Return [X, Y] of the center of cell containing provided text 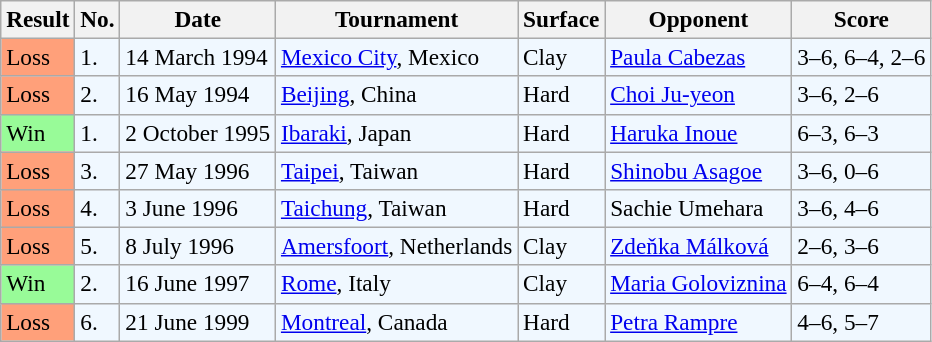
Zdeňka Málková [698, 246]
Surface [562, 19]
3. [98, 170]
Opponent [698, 19]
Sachie Umehara [698, 208]
4. [98, 208]
3–6, 6–4, 2–6 [862, 57]
Petra Rampre [698, 322]
Rome, Italy [397, 284]
3 June 1996 [198, 208]
Shinobu Asagoe [698, 170]
Result [38, 19]
Montreal, Canada [397, 322]
6–4, 6–4 [862, 284]
2 October 1995 [198, 133]
27 May 1996 [198, 170]
Mexico City, Mexico [397, 57]
No. [98, 19]
Ibaraki, Japan [397, 133]
3–6, 0–6 [862, 170]
Tournament [397, 19]
Score [862, 19]
3–6, 2–6 [862, 95]
Taichung, Taiwan [397, 208]
5. [98, 246]
16 May 1994 [198, 95]
16 June 1997 [198, 284]
6–3, 6–3 [862, 133]
2–6, 3–6 [862, 246]
14 March 1994 [198, 57]
Taipei, Taiwan [397, 170]
21 June 1999 [198, 322]
6. [98, 322]
Date [198, 19]
3–6, 4–6 [862, 208]
Haruka Inoue [698, 133]
Beijing, China [397, 95]
Choi Ju-yeon [698, 95]
8 July 1996 [198, 246]
Amersfoort, Netherlands [397, 246]
Paula Cabezas [698, 57]
Maria Goloviznina [698, 284]
4–6, 5–7 [862, 322]
